Capture the cell that displays the provided text and extract its [X, Y] central coordinate. 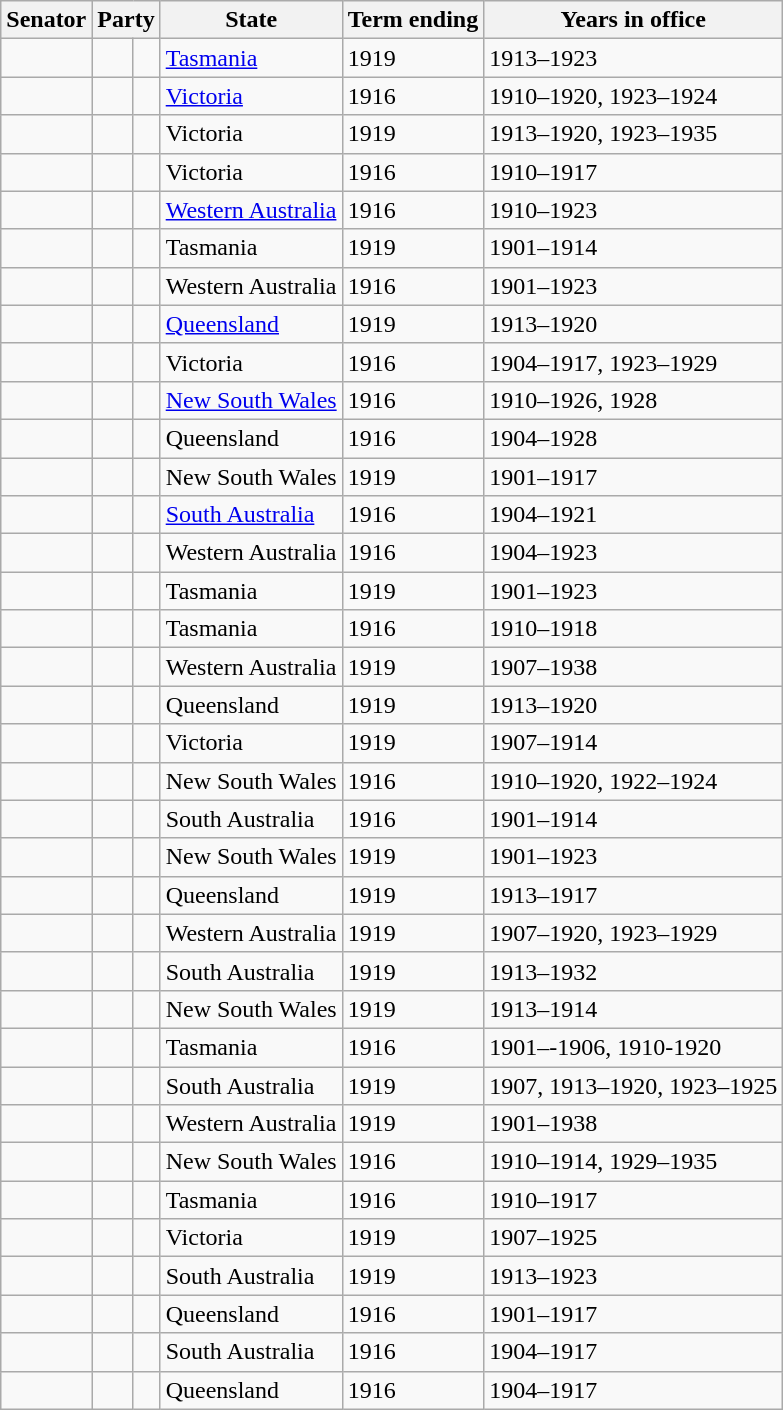
1910–1914, 1929–1935 [634, 1162]
1910–1918 [634, 629]
1904–1921 [634, 515]
Term ending [413, 20]
1907–1925 [634, 1238]
Party [126, 20]
1913–1917 [634, 895]
1913–1920, 1923–1935 [634, 134]
1901–-1906, 1910-1920 [634, 1047]
1913–1932 [634, 971]
1907, 1913–1920, 1923–1925 [634, 1085]
1910–1923 [634, 210]
1907–1938 [634, 667]
1910–1920, 1922–1924 [634, 781]
1913–1914 [634, 1009]
1910–1920, 1923–1924 [634, 96]
Years in office [634, 20]
1901–1938 [634, 1124]
1904–1928 [634, 438]
State [251, 20]
1907–1920, 1923–1929 [634, 933]
1910–1926, 1928 [634, 400]
1907–1914 [634, 743]
Senator [46, 20]
1904–1917, 1923–1929 [634, 362]
1904–1923 [634, 553]
